Capture the cell that displays the provided text and extract its (x, y) central coordinate. 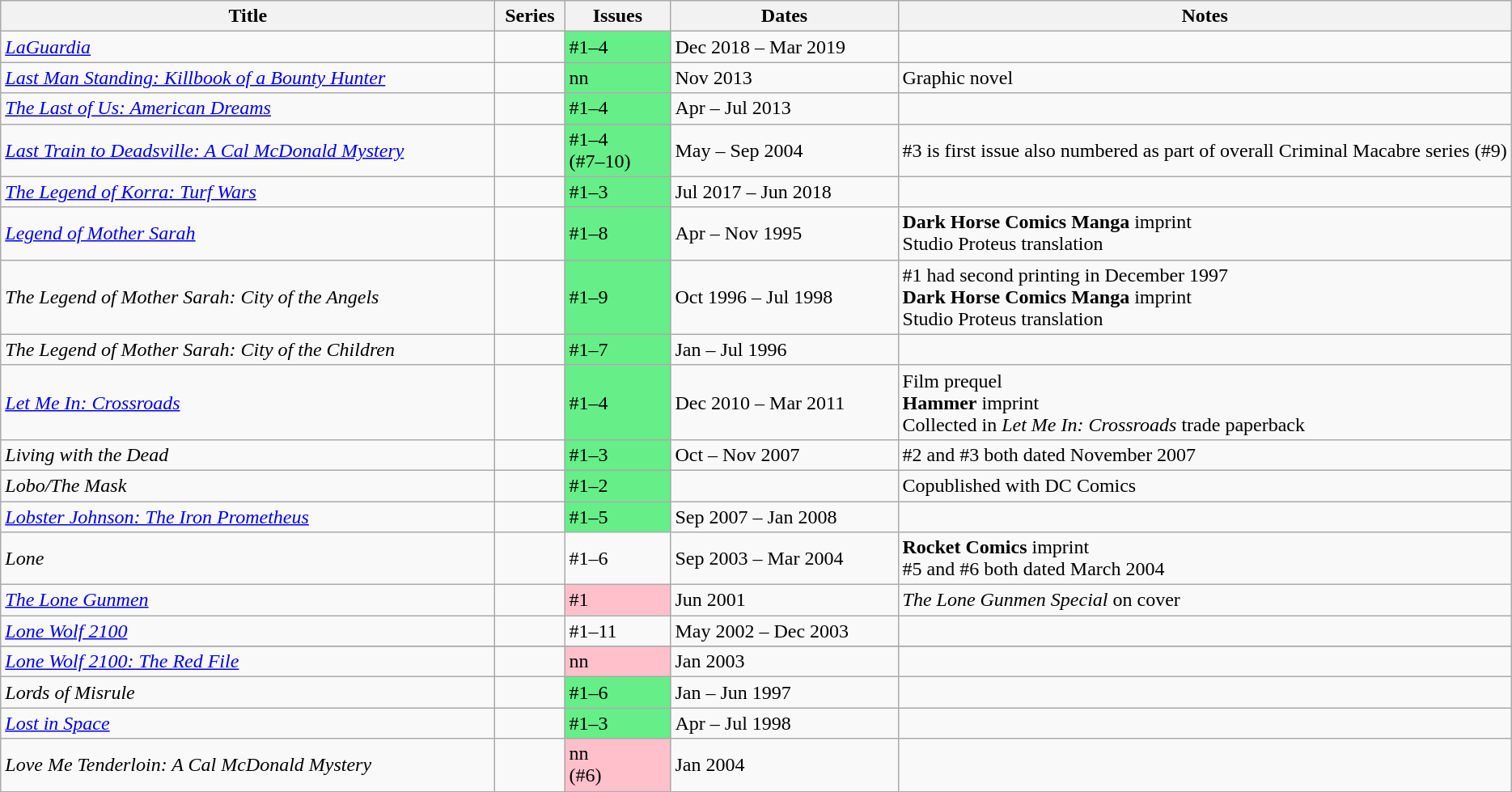
The Legend of Mother Sarah: City of the Angels (248, 297)
Love Me Tenderloin: A Cal McDonald Mystery (248, 765)
Issues (618, 16)
Oct 1996 – Jul 1998 (785, 297)
Legend of Mother Sarah (248, 233)
Jul 2017 – Jun 2018 (785, 192)
Apr – Jul 2013 (785, 108)
May 2002 – Dec 2003 (785, 631)
Living with the Dead (248, 455)
Dec 2018 – Mar 2019 (785, 47)
Title (248, 16)
Lobster Johnson: The Iron Prometheus (248, 517)
#1–8 (618, 233)
Lone Wolf 2100: The Red File (248, 662)
Let Me In: Crossroads (248, 402)
May – Sep 2004 (785, 150)
#1–7 (618, 349)
Last Train to Deadsville: A Cal McDonald Mystery (248, 150)
#1–4(#7–10) (618, 150)
Sep 2007 – Jan 2008 (785, 517)
Apr – Jul 1998 (785, 723)
nn(#6) (618, 765)
Jan – Jun 1997 (785, 692)
Dark Horse Comics Manga imprintStudio Proteus translation (1205, 233)
Notes (1205, 16)
LaGuardia (248, 47)
Lords of Misrule (248, 692)
Graphic novel (1205, 78)
#1–11 (618, 631)
Lone Wolf 2100 (248, 631)
Dec 2010 – Mar 2011 (785, 402)
The Legend of Mother Sarah: City of the Children (248, 349)
Lobo/The Mask (248, 485)
The Last of Us: American Dreams (248, 108)
#1–5 (618, 517)
Rocket Comics imprint#5 and #6 both dated March 2004 (1205, 558)
Lone (248, 558)
Dates (785, 16)
Film prequelHammer imprintCollected in Let Me In: Crossroads trade paperback (1205, 402)
The Lone Gunmen Special on cover (1205, 600)
Apr – Nov 1995 (785, 233)
Jun 2001 (785, 600)
Nov 2013 (785, 78)
#1–9 (618, 297)
Copublished with DC Comics (1205, 485)
#1 had second printing in December 1997Dark Horse Comics Manga imprintStudio Proteus translation (1205, 297)
The Legend of Korra: Turf Wars (248, 192)
Jan – Jul 1996 (785, 349)
Series (530, 16)
#1–2 (618, 485)
#3 is first issue also numbered as part of overall Criminal Macabre series (#9) (1205, 150)
#1 (618, 600)
Jan 2003 (785, 662)
Lost in Space (248, 723)
The Lone Gunmen (248, 600)
Sep 2003 – Mar 2004 (785, 558)
Oct – Nov 2007 (785, 455)
Last Man Standing: Killbook of a Bounty Hunter (248, 78)
Jan 2004 (785, 765)
#2 and #3 both dated November 2007 (1205, 455)
